Find where the given text appears and provide that cell's center as [x, y] coordinate. 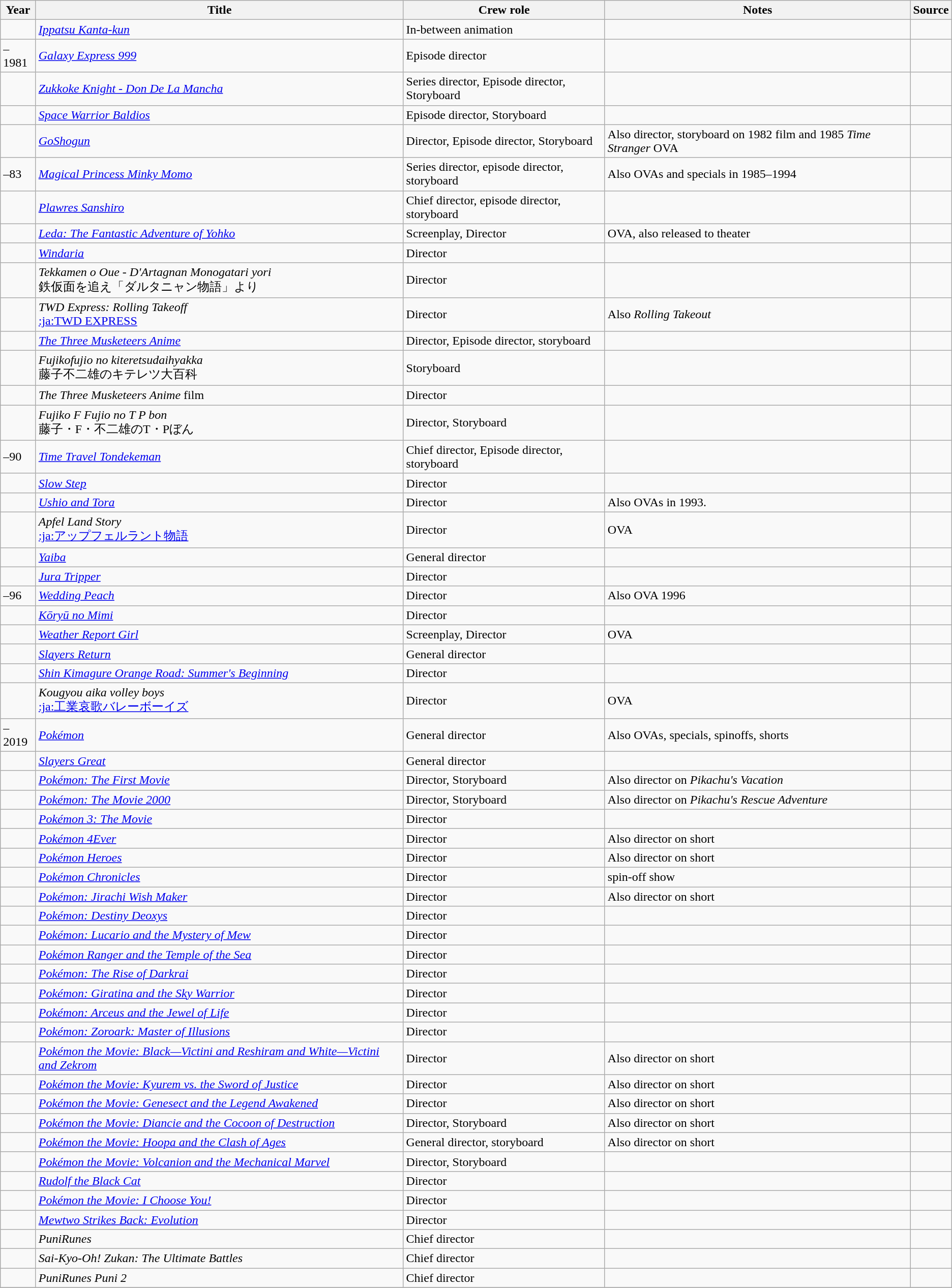
Title [220, 10]
General director, storyboard [504, 1142]
PuniRunes Puni 2 [220, 1278]
Fujiko F Fujio no T P bon藤子・F・不二雄のT・Pぼん [220, 423]
–2019 [18, 735]
Pokémon: The Movie 2000 [220, 800]
Slayers Great [220, 761]
Pokémon the Movie: I Choose You! [220, 1200]
Series director, Episode director, Storyboard [504, 88]
GoShogun [220, 141]
Also director on Pikachu's Rescue Adventure [758, 800]
Also director, storyboard on 1982 film and 1985 Time Stranger OVA [758, 141]
Wedding Peach [220, 596]
Pokémon the Movie: Hoopa and the Clash of Ages [220, 1142]
Chief director, episode director, storyboard [504, 207]
Apfel Land Story:ja:アップフェルラント物語 [220, 530]
Leda: The Fantastic Adventure of Yohko [220, 233]
Year [18, 10]
Pokémon: Zoroark: Master of Illusions [220, 1032]
Director, Episode director, Storyboard [504, 141]
Notes [758, 10]
Pokémon: The First Movie [220, 780]
Pokémon: Destiny Deoxys [220, 916]
Pokémon Ranger and the Temple of the Sea [220, 955]
PuniRunes [220, 1239]
Sai-Kyo-Oh! Zukan: The Ultimate Battles [220, 1259]
Slow Step [220, 483]
Episode director, Storyboard [504, 115]
Jura Tripper [220, 576]
Pokémon: Arceus and the Jewel of Life [220, 1013]
Fujikofujio no kiteretsudaihyakka藤子不二雄のキテレツ大百科 [220, 368]
Kōryū no Mimi [220, 615]
In-between animation [504, 29]
Crew role [504, 10]
Pokémon Heroes [220, 857]
Pokémon 4Ever [220, 838]
Pokémon the Movie: Genesect and the Legend Awakened [220, 1103]
Storyboard [504, 368]
Pokémon the Movie: Kyurem vs. the Sword of Justice [220, 1084]
Pokémon the Movie: Diancie and the Cocoon of Destruction [220, 1123]
Zukkoke Knight - Don De La Mancha [220, 88]
The Three Musketeers Anime film [220, 395]
Also OVAs in 1993. [758, 502]
Pokémon: Jirachi Wish Maker [220, 896]
Pokémon 3: The Movie [220, 819]
Slayers Return [220, 654]
–90 [18, 456]
Time Travel Tondekeman [220, 456]
Ushio and Tora [220, 502]
Galaxy Express 999 [220, 56]
Series director, episode director, storyboard [504, 174]
OVA, also released to theater [758, 233]
Pokémon: Lucario and the Mystery of Mew [220, 935]
Also Rolling Takeout [758, 314]
Pokémon the Movie: Volcanion and the Mechanical Marvel [220, 1161]
Pokémon Chronicles [220, 877]
Shin Kimagure Orange Road: Summer's Beginning [220, 673]
Also OVAs and specials in 1985–1994 [758, 174]
Tekkamen o Oue - D'Artagnan Monogatari yori鉄仮面を追え「ダルタニャン物語」より [220, 280]
Chief director, Episode director, storyboard [504, 456]
Pokémon: The Rise of Darkrai [220, 974]
Also OVA 1996 [758, 596]
Pokémon the Movie: Black—Victini and Reshiram and White—Victini and Zekrom [220, 1058]
Pokémon: Giratina and the Sky Warrior [220, 993]
Magical Princess Minky Momo [220, 174]
Kougyou aika volley boys:ja:工業哀歌バレーボーイズ [220, 700]
–1981 [18, 56]
Also director on Pikachu's Vacation [758, 780]
Episode director [504, 56]
spin-off show [758, 877]
–96 [18, 596]
The Three Musketeers Anime [220, 341]
–83 [18, 174]
Source [931, 10]
Rudolf the Black Cat [220, 1181]
Mewtwo Strikes Back: Evolution [220, 1219]
Windaria [220, 253]
Space Warrior Baldios [220, 115]
Also OVAs, specials, spinoffs, shorts [758, 735]
Ippatsu Kanta-kun [220, 29]
TWD Express: Rolling Takeoff:ja:TWD EXPRESS [220, 314]
Director, Episode director, storyboard [504, 341]
Yaiba [220, 557]
Weather Report Girl [220, 634]
Pokémon [220, 735]
Plawres Sanshiro [220, 207]
